Provide the [x, y] coordinate of the cell's center where the given text is located.  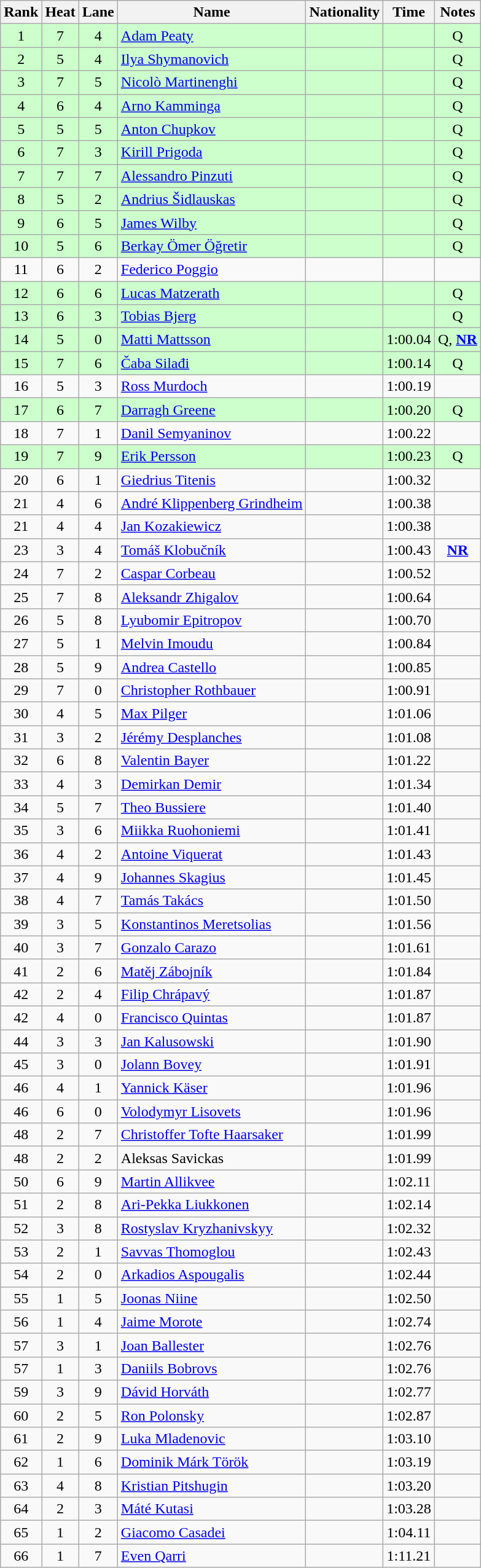
26 [21, 620]
1:01.43 [409, 854]
1:02.50 [409, 1298]
1:00.85 [409, 667]
1:01.90 [409, 1041]
Jan Kozakiewicz [211, 527]
24 [21, 573]
Rostyslav Kryzhanivskyy [211, 1228]
34 [21, 807]
Heat [60, 12]
1:03.10 [409, 1439]
1:01.84 [409, 971]
Christopher Rothbauer [211, 691]
1:00.70 [409, 620]
1:00.84 [409, 643]
1:03.28 [409, 1509]
16 [21, 386]
Darragh Greene [211, 410]
Theo Bussiere [211, 807]
NR [457, 550]
1:01.08 [409, 737]
31 [21, 737]
Notes [457, 12]
23 [21, 550]
1:00.43 [409, 550]
13 [21, 316]
Matti Mattsson [211, 340]
Alessandro Pinzuti [211, 176]
15 [21, 363]
Máté Kutasi [211, 1509]
1:01.45 [409, 877]
Adam Peaty [211, 36]
Nicolò Martinenghi [211, 82]
Christoffer Tofte Haarsaker [211, 1135]
Giacomo Casadei [211, 1532]
29 [21, 691]
André Klippenberg Grindheim [211, 503]
Miikka Ruohoniemi [211, 831]
Ron Polonsky [211, 1415]
Yannick Käser [211, 1088]
1:02.74 [409, 1322]
Kirill Prigoda [211, 152]
1:03.20 [409, 1486]
44 [21, 1041]
Even Qarri [211, 1556]
28 [21, 667]
53 [21, 1252]
1:01.40 [409, 807]
Luka Mladenovic [211, 1439]
Filip Chrápavý [211, 994]
54 [21, 1275]
Arno Kamminga [211, 106]
Francisco Quintas [211, 1017]
39 [21, 924]
1:00.52 [409, 573]
Ilya Shymanovich [211, 59]
Rank [21, 12]
1:00.32 [409, 480]
Erik Persson [211, 457]
Lane [98, 12]
Čaba Silađi [211, 363]
65 [21, 1532]
1:01.34 [409, 784]
61 [21, 1439]
Johannes Skagius [211, 877]
1:01.50 [409, 901]
Ross Murdoch [211, 386]
1:00.64 [409, 597]
Tamás Takács [211, 901]
12 [21, 293]
10 [21, 246]
1:04.11 [409, 1532]
Gonzalo Carazo [211, 947]
41 [21, 971]
1:01.91 [409, 1065]
Lyubomir Epitropov [211, 620]
Jan Kalusowski [211, 1041]
1:11.21 [409, 1556]
45 [21, 1065]
37 [21, 877]
Caspar Corbeau [211, 573]
1:02.87 [409, 1415]
Tobias Bjerg [211, 316]
1:01.41 [409, 831]
1:02.32 [409, 1228]
Arkadios Aspougalis [211, 1275]
33 [21, 784]
1:00.22 [409, 433]
35 [21, 831]
1:01.56 [409, 924]
Aleksas Savickas [211, 1158]
55 [21, 1298]
1:00.23 [409, 457]
1:02.11 [409, 1182]
1:00.04 [409, 340]
1:01.61 [409, 947]
1:01.06 [409, 714]
Daniils Bobrovs [211, 1368]
27 [21, 643]
Joan Ballester [211, 1345]
Time [409, 12]
Q, NR [457, 340]
Jolann Bovey [211, 1065]
Konstantinos Meretsolias [211, 924]
Matěj Zábojník [211, 971]
Anton Chupkov [211, 129]
66 [21, 1556]
1:01.22 [409, 761]
1:02.77 [409, 1392]
Ari-Pekka Liukkonen [211, 1205]
Danil Semyaninov [211, 433]
Berkay Ömer Öğretir [211, 246]
Jaime Morote [211, 1322]
Max Pilger [211, 714]
1:00.20 [409, 410]
Tomáš Klobučník [211, 550]
1:02.43 [409, 1252]
Andrea Castello [211, 667]
17 [21, 410]
Demirkan Demir [211, 784]
James Wilby [211, 222]
14 [21, 340]
63 [21, 1486]
Aleksandr Zhigalov [211, 597]
Dávid Horváth [211, 1392]
Valentin Bayer [211, 761]
38 [21, 901]
Savvas Thomoglou [211, 1252]
62 [21, 1462]
19 [21, 457]
Federico Poggio [211, 269]
Jérémy Desplanches [211, 737]
60 [21, 1415]
30 [21, 714]
36 [21, 854]
Martin Allikvee [211, 1182]
1:02.44 [409, 1275]
Antoine Viquerat [211, 854]
11 [21, 269]
Lucas Matzerath [211, 293]
20 [21, 480]
52 [21, 1228]
Dominik Márk Török [211, 1462]
50 [21, 1182]
64 [21, 1509]
Kristian Pitshugin [211, 1486]
Giedrius Titenis [211, 480]
1:00.19 [409, 386]
Andrius Šidlauskas [211, 199]
Name [211, 12]
40 [21, 947]
1:00.14 [409, 363]
Joonas Niine [211, 1298]
51 [21, 1205]
Melvin Imoudu [211, 643]
25 [21, 597]
18 [21, 433]
1:02.14 [409, 1205]
1:00.91 [409, 691]
1:03.19 [409, 1462]
Volodymyr Lisovets [211, 1111]
Nationality [345, 12]
59 [21, 1392]
32 [21, 761]
56 [21, 1322]
